Detect which cell encompasses the target text, then output its (x, y) center coordinate. 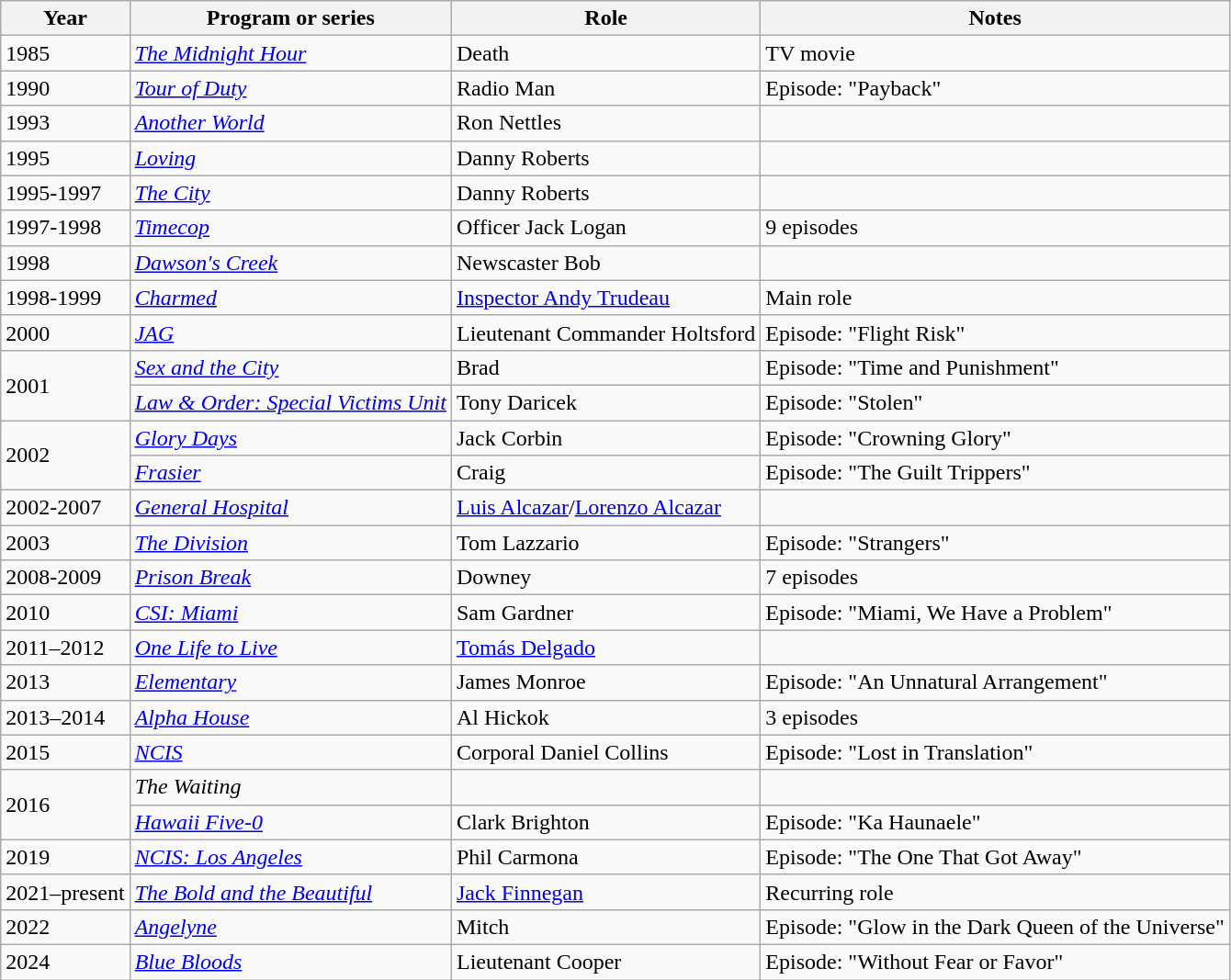
Tony Daricek (605, 402)
Frasier (290, 473)
Angelyne (290, 927)
2001 (65, 385)
Prison Break (290, 578)
Sam Gardner (605, 613)
The Bold and the Beautiful (290, 892)
Episode: "Flight Risk" (996, 332)
Hawaii Five-0 (290, 822)
Alpha House (290, 717)
Episode: "Miami, We Have a Problem" (996, 613)
The Division (290, 543)
Timecop (290, 228)
Newscaster Bob (605, 263)
Inspector Andy Trudeau (605, 298)
1998 (65, 263)
Law & Order: Special Victims Unit (290, 402)
General Hospital (290, 508)
Craig (605, 473)
Episode: "The One That Got Away" (996, 857)
Episode: "An Unnatural Arrangement" (996, 682)
Luis Alcazar/Lorenzo Alcazar (605, 508)
Episode: "Ka Haunaele" (996, 822)
2002 (65, 456)
James Monroe (605, 682)
3 episodes (996, 717)
2013 (65, 682)
Recurring role (996, 892)
Mitch (605, 927)
Episode: "The Guilt Trippers" (996, 473)
Episode: "Strangers" (996, 543)
Episode: "Time and Punishment" (996, 367)
Blue Bloods (290, 962)
1985 (65, 53)
9 episodes (996, 228)
Glory Days (290, 438)
2000 (65, 332)
Corporal Daniel Collins (605, 752)
2016 (65, 805)
2011–2012 (65, 648)
1997-1998 (65, 228)
Ron Nettles (605, 123)
1998-1999 (65, 298)
Jack Corbin (605, 438)
Death (605, 53)
2021–present (65, 892)
Tomás Delgado (605, 648)
Loving (290, 158)
2003 (65, 543)
Dawson's Creek (290, 263)
2022 (65, 927)
Role (605, 18)
Tom Lazzario (605, 543)
Lieutenant Commander Holtsford (605, 332)
Sex and the City (290, 367)
Year (65, 18)
2024 (65, 962)
2002-2007 (65, 508)
NCIS (290, 752)
TV movie (996, 53)
CSI: Miami (290, 613)
2015 (65, 752)
Clark Brighton (605, 822)
Tour of Duty (290, 88)
Program or series (290, 18)
Another World (290, 123)
Downey (605, 578)
2010 (65, 613)
Lieutenant Cooper (605, 962)
JAG (290, 332)
Phil Carmona (605, 857)
Jack Finnegan (605, 892)
Elementary (290, 682)
The Waiting (290, 787)
Main role (996, 298)
2019 (65, 857)
Brad (605, 367)
1990 (65, 88)
NCIS: Los Angeles (290, 857)
Episode: "Stolen" (996, 402)
The Midnight Hour (290, 53)
2008-2009 (65, 578)
1995-1997 (65, 193)
1995 (65, 158)
Episode: "Lost in Translation" (996, 752)
Episode: "Without Fear or Favor" (996, 962)
Radio Man (605, 88)
7 episodes (996, 578)
2013–2014 (65, 717)
One Life to Live (290, 648)
Officer Jack Logan (605, 228)
Al Hickok (605, 717)
Charmed (290, 298)
The City (290, 193)
Episode: "Glow in the Dark Queen of the Universe" (996, 927)
Episode: "Crowning Glory" (996, 438)
Episode: "Payback" (996, 88)
1993 (65, 123)
Notes (996, 18)
